Find where the given text appears and provide that cell's center as (x, y) coordinate. 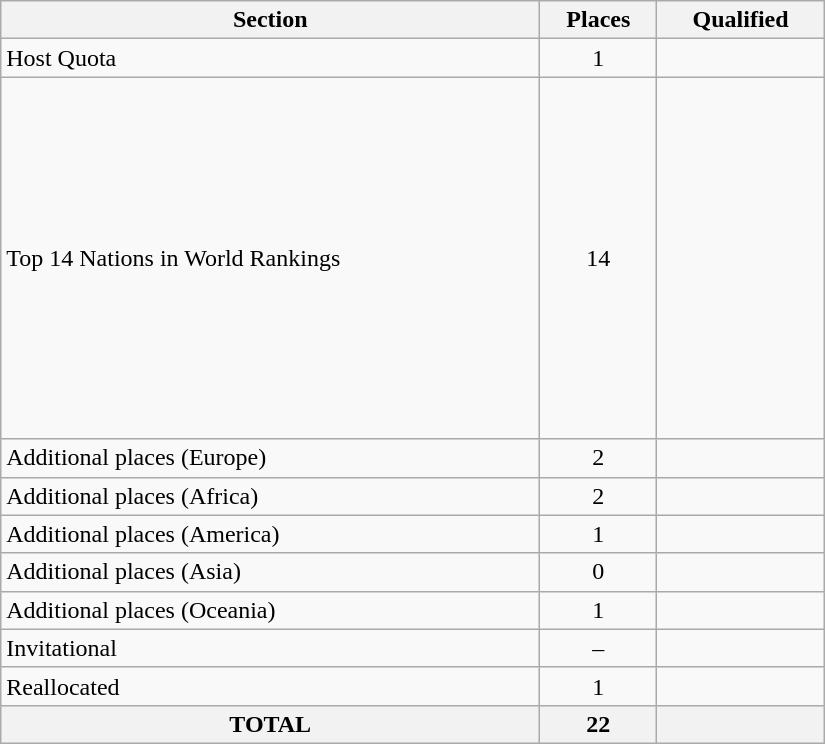
Additional places (Oceania) (270, 610)
Top 14 Nations in World Rankings (270, 258)
Additional places (Asia) (270, 572)
TOTAL (270, 724)
Host Quota (270, 58)
22 (598, 724)
Additional places (Europe) (270, 458)
Qualified (740, 20)
Invitational (270, 648)
Places (598, 20)
0 (598, 572)
Section (270, 20)
Reallocated (270, 686)
Additional places (Africa) (270, 496)
Additional places (America) (270, 534)
– (598, 648)
14 (598, 258)
